Scan for the cell matching the given text and deliver its [X, Y] coordinate at center. 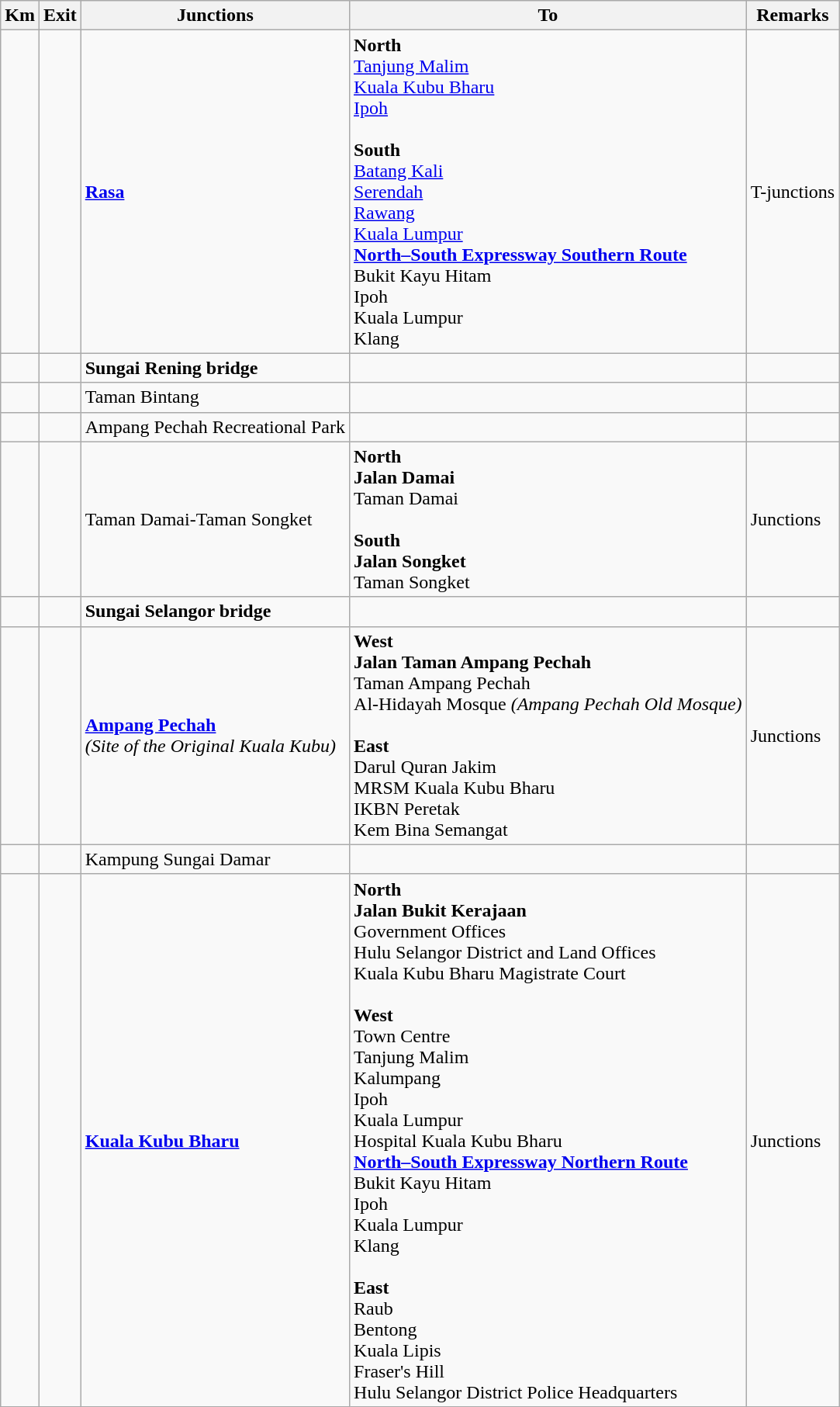
Taman Bintang [215, 397]
Kuala Kubu Bharu [215, 1140]
Kampung Sungai Damar [215, 859]
Sungai Selangor bridge [215, 612]
Taman Damai-Taman Songket [215, 519]
Ampang Pechah(Site of the Original Kuala Kubu) [215, 736]
To [548, 16]
Km [20, 16]
Remarks [793, 16]
Sungai Rening bridge [215, 368]
Rasa [215, 192]
Ampang Pechah Recreational Park [215, 427]
T-junctions [793, 192]
NorthJalan DamaiTaman DamaiSouthJalan SongketTaman Songket [548, 519]
Exit [60, 16]
